From the cell containing the given text, extract its center point as (X, Y) coordinate. 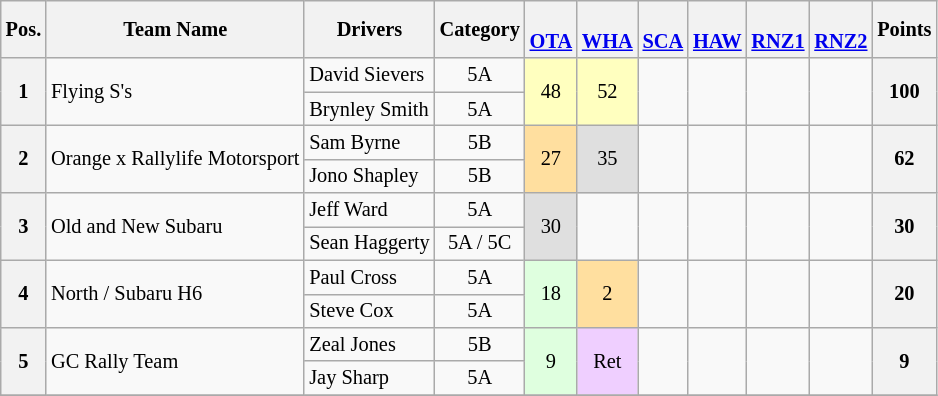
Zeal Jones (369, 344)
WHA (608, 29)
RNZ2 (840, 29)
Jono Shapley (369, 176)
Sean Haggerty (369, 243)
52 (608, 92)
Flying S's (175, 92)
27 (551, 158)
Team Name (175, 29)
Ret (608, 360)
3 (24, 226)
Brynley Smith (369, 109)
62 (904, 158)
Paul Cross (369, 277)
OTA (551, 29)
18 (551, 294)
Category (480, 29)
Jeff Ward (369, 210)
HAW (717, 29)
Pos. (24, 29)
RNZ1 (778, 29)
48 (551, 92)
Orange x Rallylife Motorsport (175, 158)
Points (904, 29)
Steve Cox (369, 311)
100 (904, 92)
1 (24, 92)
David Sievers (369, 75)
Old and New Subaru (175, 226)
Jay Sharp (369, 378)
North / Subaru H6 (175, 294)
Sam Byrne (369, 142)
4 (24, 294)
5 (24, 360)
Drivers (369, 29)
SCA (663, 29)
5A / 5C (480, 243)
35 (608, 158)
20 (904, 294)
GC Rally Team (175, 360)
